Scan for the cell matching the given text and deliver its (x, y) coordinate at center. 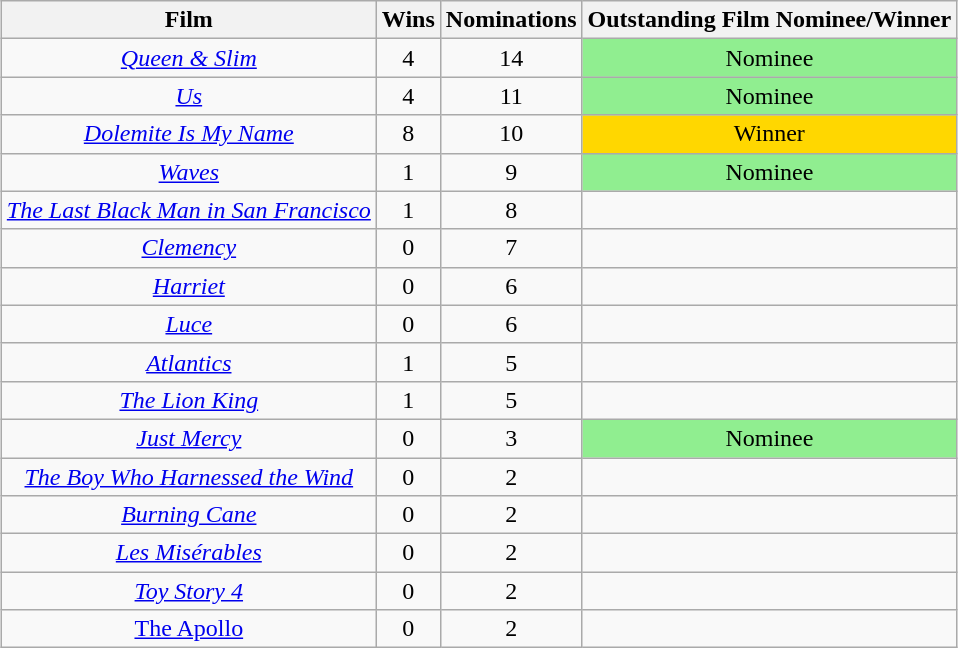
Us (188, 96)
Nominations (511, 20)
Dolemite Is My Name (188, 134)
11 (511, 96)
Atlantics (188, 362)
Clemency (188, 248)
The Apollo (188, 629)
9 (511, 172)
Les Misérables (188, 553)
Just Mercy (188, 438)
The Last Black Man in San Francisco (188, 210)
14 (511, 58)
Harriet (188, 286)
Waves (188, 172)
Luce (188, 324)
The Lion King (188, 400)
Wins (408, 20)
7 (511, 248)
Outstanding Film Nominee/Winner (770, 20)
Burning Cane (188, 515)
Queen & Slim (188, 58)
Film (188, 20)
10 (511, 134)
Winner (770, 134)
The Boy Who Harnessed the Wind (188, 477)
Toy Story 4 (188, 591)
3 (511, 438)
